For the text-containing cell, return its midpoint in [x, y] coordinate format. 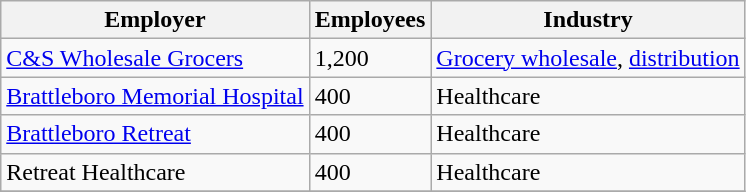
C&S Wholesale Grocers [155, 58]
Industry [588, 20]
Retreat Healthcare [155, 172]
Brattleboro Retreat [155, 134]
Employees [370, 20]
1,200 [370, 58]
Brattleboro Memorial Hospital [155, 96]
Employer [155, 20]
Grocery wholesale, distribution [588, 58]
